From the cell containing the given text, extract its center point as (x, y) coordinate. 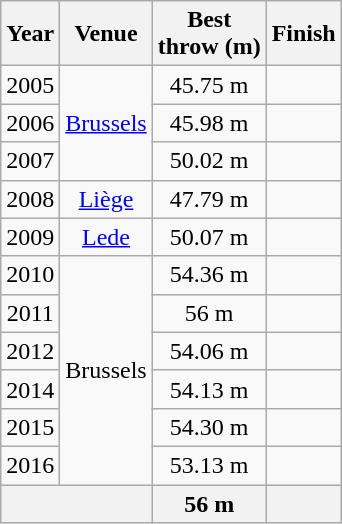
2016 (30, 465)
2008 (30, 199)
2014 (30, 389)
Liège (106, 199)
53.13 m (209, 465)
2011 (30, 313)
Best throw (m) (209, 34)
2005 (30, 85)
Finish (304, 34)
2010 (30, 275)
50.07 m (209, 237)
45.98 m (209, 123)
Venue (106, 34)
2015 (30, 427)
Year (30, 34)
47.79 m (209, 199)
2006 (30, 123)
50.02 m (209, 161)
45.75 m (209, 85)
54.36 m (209, 275)
Lede (106, 237)
54.06 m (209, 351)
54.30 m (209, 427)
2012 (30, 351)
2007 (30, 161)
2009 (30, 237)
54.13 m (209, 389)
